For the text-containing cell, return its midpoint in (X, Y) coordinate format. 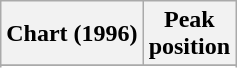
Peakposition (189, 34)
Chart (1996) (72, 34)
